Return the (x, y) coordinate for the center point of the cell that contains the specified text.  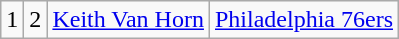
1 (12, 20)
Philadelphia 76ers (304, 20)
Keith Van Horn (128, 20)
2 (36, 20)
